Determine the [x, y] coordinate at the center of the cell enclosing the given text.  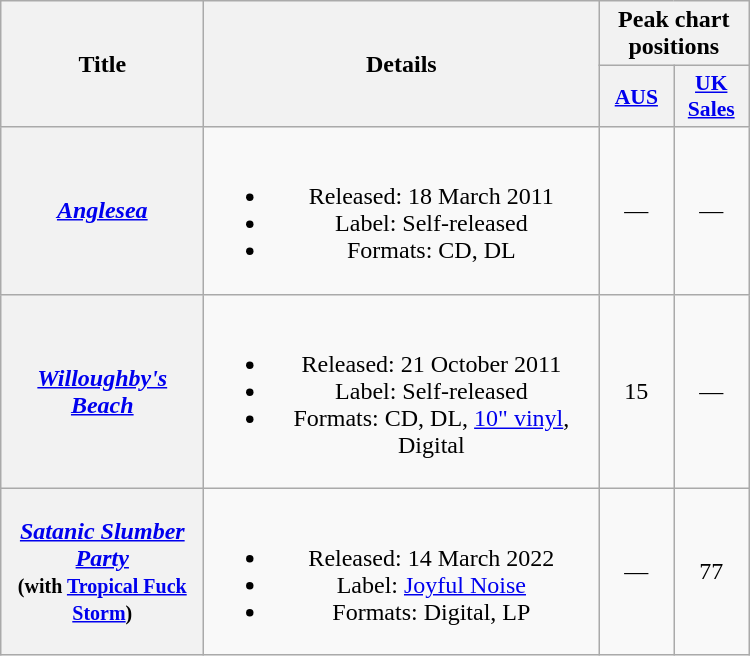
Anglesea [102, 210]
Willoughby's Beach [102, 391]
Title [102, 64]
Peak chart positions [674, 34]
77 [712, 572]
Released: 18 March 2011Label: Self-releasedFormats: CD, DL [402, 210]
Released: 14 March 2022Label: Joyful NoiseFormats: Digital, LP [402, 572]
Released: 21 October 2011Label: Self-releasedFormats: CD, DL, 10" vinyl, Digital [402, 391]
Satanic Slumber Party(with Tropical Fuck Storm) [102, 572]
UKSales [712, 96]
15 [636, 391]
AUS [636, 96]
Details [402, 64]
